Identify which cell holds the provided text, then report its (x, y) central coordinate. 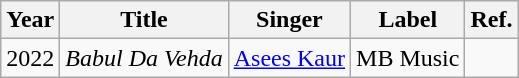
Ref. (492, 20)
MB Music (408, 58)
2022 (30, 58)
Label (408, 20)
Babul Da Vehda (144, 58)
Title (144, 20)
Asees Kaur (289, 58)
Singer (289, 20)
Year (30, 20)
